Detect which cell encompasses the target text, then output its (x, y) center coordinate. 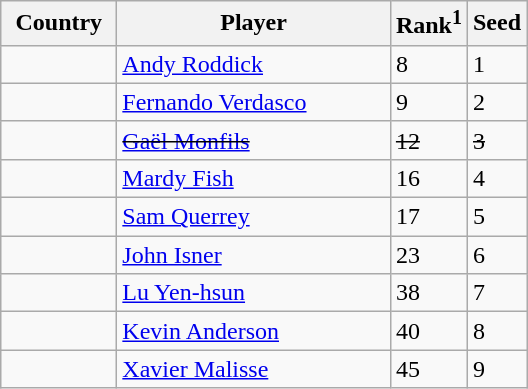
1 (496, 64)
Rank1 (428, 24)
16 (428, 178)
38 (428, 293)
Andy Roddick (254, 64)
Mardy Fish (254, 178)
Country (59, 24)
5 (496, 217)
7 (496, 293)
4 (496, 178)
John Isner (254, 255)
Player (254, 24)
Sam Querrey (254, 217)
45 (428, 369)
Xavier Malisse (254, 369)
17 (428, 217)
23 (428, 255)
40 (428, 331)
Kevin Anderson (254, 331)
2 (496, 102)
6 (496, 255)
Gaël Monfils (254, 140)
Seed (496, 24)
Fernando Verdasco (254, 102)
Lu Yen-hsun (254, 293)
3 (496, 140)
12 (428, 140)
